For the text-containing cell, return its midpoint in [x, y] coordinate format. 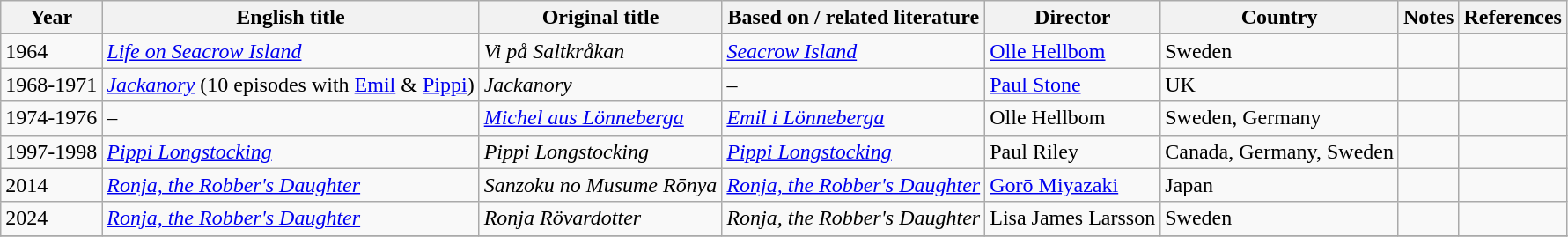
English title [291, 18]
1968-1971 [51, 85]
Notes [1428, 18]
Original title [600, 18]
1974-1976 [51, 118]
Japan [1280, 185]
Sanzoku no Musume Rōnya [600, 185]
Sweden, Germany [1280, 118]
Life on Seacrow Island [291, 51]
Canada, Germany, Sweden [1280, 152]
Year [51, 18]
Vi på Saltkråkan [600, 51]
Gorō Miyazaki [1072, 185]
Seacrow Island [854, 51]
Based on / related literature [854, 18]
Lisa James Larsson [1072, 218]
Director [1072, 18]
1964 [51, 51]
Country [1280, 18]
1997-1998 [51, 152]
2024 [51, 218]
Ronja Rövardotter [600, 218]
References [1513, 18]
Paul Riley [1072, 152]
Jackanory [600, 85]
UK [1280, 85]
Emil i Lönneberga [854, 118]
Michel aus Lönneberga [600, 118]
Jackanory (10 episodes with Emil & Pippi) [291, 85]
2014 [51, 185]
Paul Stone [1072, 85]
